Return the (X, Y) coordinate for the center point of the cell that contains the specified text.  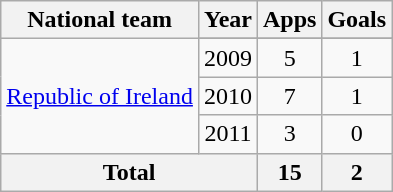
Apps (289, 20)
15 (289, 172)
Year (228, 20)
0 (357, 134)
2 (357, 172)
2010 (228, 96)
Goals (357, 20)
2011 (228, 134)
Republic of Ireland (100, 96)
5 (289, 58)
National team (100, 20)
Total (130, 172)
3 (289, 134)
2009 (228, 58)
7 (289, 96)
